For the text-containing cell, return its midpoint in (X, Y) coordinate format. 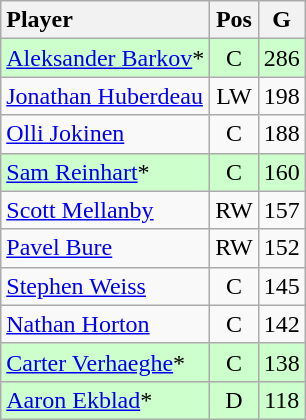
Player (106, 20)
Pavel Bure (106, 248)
138 (282, 362)
Carter Verhaeghe* (106, 362)
188 (282, 134)
G (282, 20)
145 (282, 286)
LW (234, 96)
Sam Reinhart* (106, 172)
Stephen Weiss (106, 286)
Pos (234, 20)
Jonathan Huberdeau (106, 96)
Nathan Horton (106, 324)
152 (282, 248)
142 (282, 324)
D (234, 400)
286 (282, 58)
Aleksander Barkov* (106, 58)
118 (282, 400)
198 (282, 96)
157 (282, 210)
Scott Mellanby (106, 210)
Olli Jokinen (106, 134)
Aaron Ekblad* (106, 400)
160 (282, 172)
